For the text-containing cell, return its midpoint in (x, y) coordinate format. 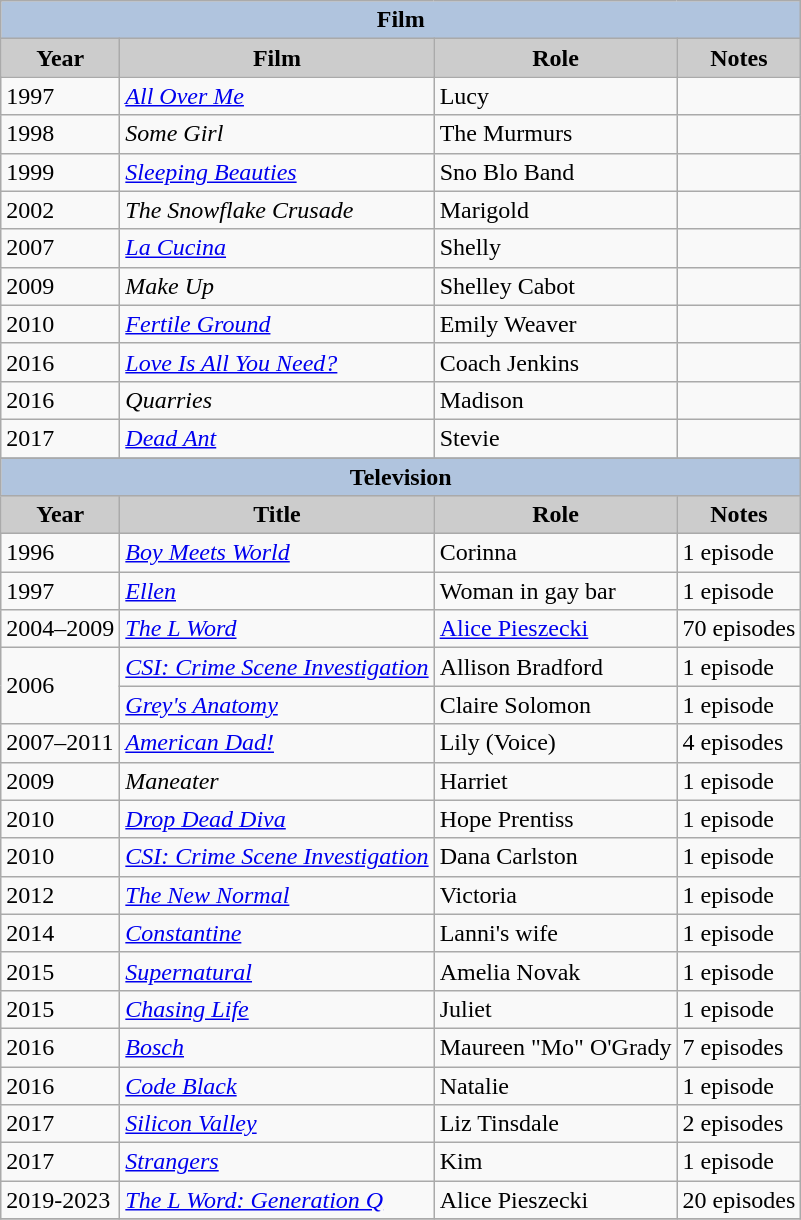
Dead Ant (277, 438)
Maneater (277, 781)
Stevie (556, 438)
All Over Me (277, 96)
Quarries (277, 400)
2019-2023 (60, 1200)
Some Girl (277, 134)
2004–2009 (60, 629)
Juliet (556, 1009)
Title (277, 515)
The Murmurs (556, 134)
Chasing Life (277, 1009)
The New Normal (277, 895)
2012 (60, 895)
Marigold (556, 210)
Lucy (556, 96)
2007 (60, 248)
Madison (556, 400)
Television (401, 477)
Corinna (556, 553)
Ellen (277, 591)
Love Is All You Need? (277, 362)
2007–2011 (60, 743)
Kim (556, 1162)
Claire Solomon (556, 705)
Dana Carlston (556, 857)
Shelly (556, 248)
2002 (60, 210)
Strangers (277, 1162)
Make Up (277, 286)
Coach Jenkins (556, 362)
Emily Weaver (556, 324)
Sno Blo Band (556, 172)
The Snowflake Crusade (277, 210)
1999 (60, 172)
Harriet (556, 781)
Hope Prentiss (556, 819)
2 episodes (739, 1124)
Fertile Ground (277, 324)
Amelia Novak (556, 971)
Maureen "Mo" O'Grady (556, 1047)
Allison Bradford (556, 667)
The L Word: Generation Q (277, 1200)
The L Word (277, 629)
Woman in gay bar (556, 591)
Natalie (556, 1085)
Lily (Voice) (556, 743)
Code Black (277, 1085)
Liz Tinsdale (556, 1124)
Boy Meets World (277, 553)
Silicon Valley (277, 1124)
La Cucina (277, 248)
Supernatural (277, 971)
Lanni's wife (556, 933)
Drop Dead Diva (277, 819)
American Dad! (277, 743)
4 episodes (739, 743)
Constantine (277, 933)
Sleeping Beauties (277, 172)
Bosch (277, 1047)
2014 (60, 933)
1996 (60, 553)
Victoria (556, 895)
Grey's Anatomy (277, 705)
Shelley Cabot (556, 286)
70 episodes (739, 629)
1998 (60, 134)
20 episodes (739, 1200)
7 episodes (739, 1047)
2006 (60, 686)
